Pinpoint the cell where the given text exists, returning its (X, Y) midpoint coordinate. 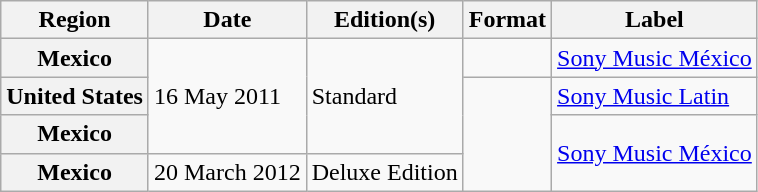
United States (75, 96)
Deluxe Edition (384, 172)
20 March 2012 (227, 172)
Format (507, 20)
Label (655, 20)
Standard (384, 96)
16 May 2011 (227, 96)
Date (227, 20)
Edition(s) (384, 20)
Sony Music Latin (655, 96)
Region (75, 20)
